Provide the [X, Y] coordinate of the cell's center where the given text is located.  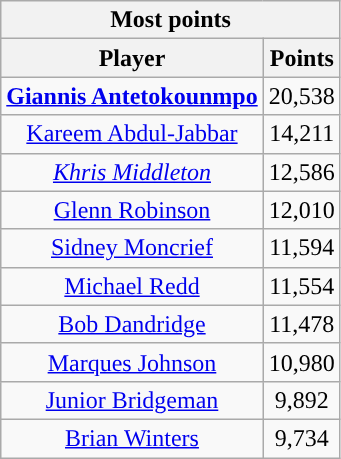
14,211 [302, 134]
11,594 [302, 248]
20,538 [302, 96]
Sidney Moncrief [132, 248]
Brian Winters [132, 438]
Michael Redd [132, 286]
9,892 [302, 400]
Junior Bridgeman [132, 400]
Most points [171, 20]
11,554 [302, 286]
12,586 [302, 172]
Player [132, 58]
Bob Dandridge [132, 324]
Points [302, 58]
10,980 [302, 362]
Giannis Antetokounmpo [132, 96]
11,478 [302, 324]
9,734 [302, 438]
Glenn Robinson [132, 210]
Kareem Abdul-Jabbar [132, 134]
Khris Middleton [132, 172]
Marques Johnson [132, 362]
12,010 [302, 210]
